Provide the (X, Y) coordinate of the cell's center where the given text is located.  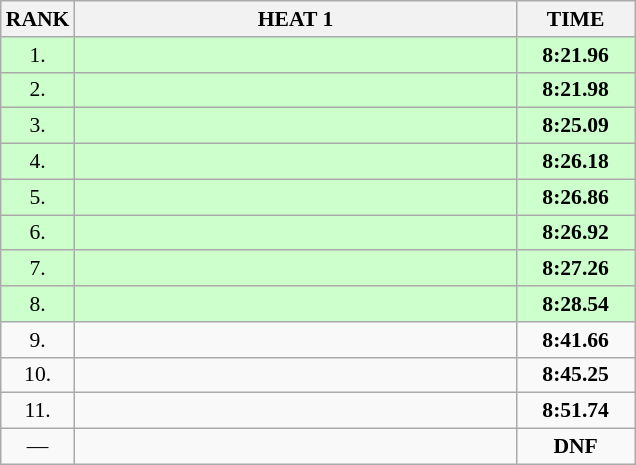
2. (38, 90)
8:28.54 (576, 304)
10. (38, 375)
6. (38, 233)
8:25.09 (576, 126)
RANK (38, 19)
8:26.18 (576, 162)
8:51.74 (576, 411)
7. (38, 269)
— (38, 447)
3. (38, 126)
TIME (576, 19)
8:41.66 (576, 340)
8:26.92 (576, 233)
11. (38, 411)
8:27.26 (576, 269)
1. (38, 55)
8:45.25 (576, 375)
9. (38, 340)
HEAT 1 (295, 19)
5. (38, 197)
8:21.98 (576, 90)
8:21.96 (576, 55)
4. (38, 162)
8:26.86 (576, 197)
8. (38, 304)
DNF (576, 447)
